Identify which cell holds the provided text, then report its (X, Y) central coordinate. 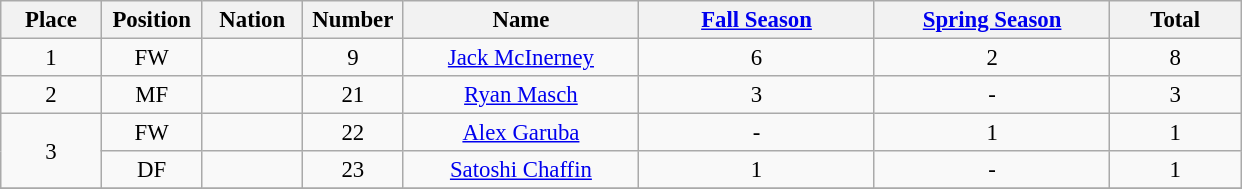
Position (152, 20)
Total (1176, 20)
6 (757, 58)
22 (354, 133)
Number (354, 20)
9 (354, 58)
Alex Garuba (521, 133)
Name (521, 20)
DF (152, 170)
Nation (252, 20)
MF (152, 95)
21 (354, 95)
23 (354, 170)
Spring Season (992, 20)
Jack McInerney (521, 58)
8 (1176, 58)
Place (52, 20)
Fall Season (757, 20)
Satoshi Chaffin (521, 170)
Ryan Masch (521, 95)
